Scan for the cell matching the given text and deliver its [x, y] coordinate at center. 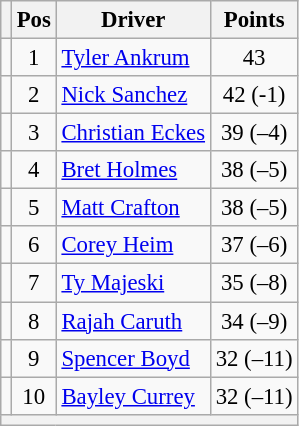
Ty Majeski [133, 283]
3 [34, 133]
42 (-1) [254, 95]
Driver [133, 20]
34 (–9) [254, 321]
Christian Eckes [133, 133]
5 [34, 208]
Corey Heim [133, 245]
35 (–8) [254, 283]
Matt Crafton [133, 208]
Points [254, 20]
43 [254, 58]
Tyler Ankrum [133, 58]
8 [34, 321]
7 [34, 283]
Rajah Caruth [133, 321]
Bayley Currey [133, 396]
9 [34, 358]
4 [34, 170]
Spencer Boyd [133, 358]
1 [34, 58]
37 (–6) [254, 245]
Pos [34, 20]
6 [34, 245]
2 [34, 95]
10 [34, 396]
Bret Holmes [133, 170]
Nick Sanchez [133, 95]
39 (–4) [254, 133]
